For the text-containing cell, return its midpoint in (X, Y) coordinate format. 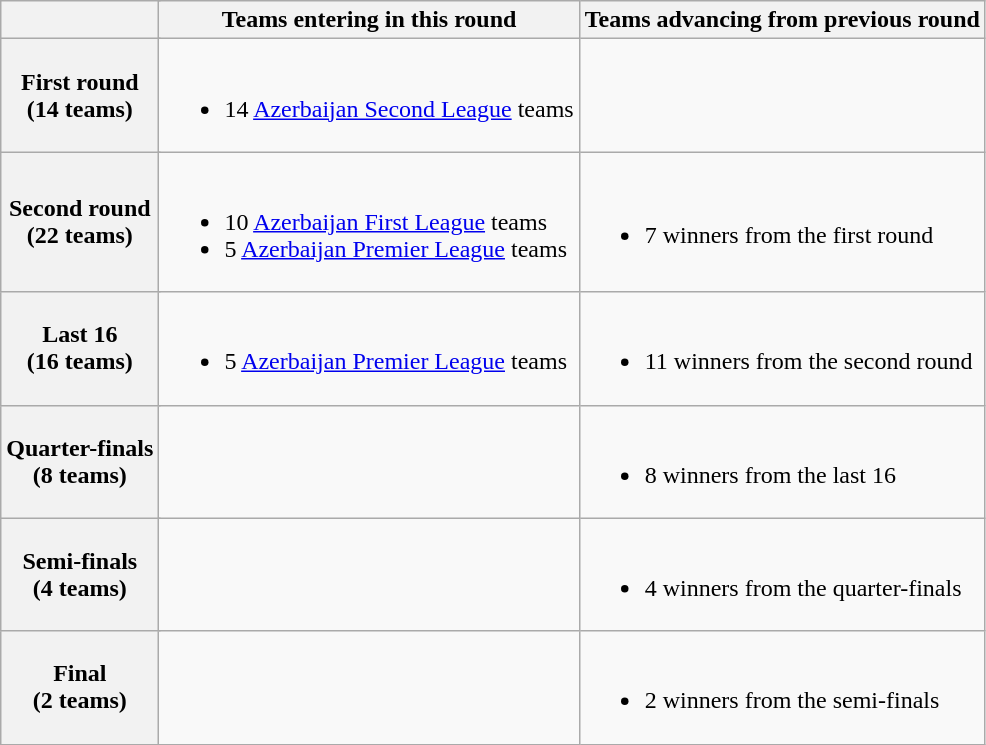
7 winners from the first round (782, 222)
11 winners from the second round (782, 348)
Quarter-finals(8 teams) (80, 462)
Second round(22 teams) (80, 222)
First round(14 teams) (80, 96)
Teams advancing from previous round (782, 20)
Last 16(16 teams) (80, 348)
Final(2 teams) (80, 688)
Teams entering in this round (369, 20)
Semi-finals(4 teams) (80, 574)
4 winners from the quarter-finals (782, 574)
10 Azerbaijan First League teams5 Azerbaijan Premier League teams (369, 222)
5 Azerbaijan Premier League teams (369, 348)
14 Azerbaijan Second League teams (369, 96)
8 winners from the last 16 (782, 462)
2 winners from the semi-finals (782, 688)
